Return the (X, Y) coordinate for the center point of the cell that contains the specified text.  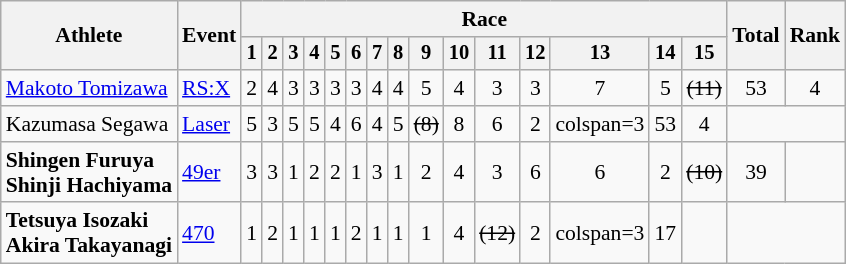
470 (209, 234)
15 (704, 54)
13 (600, 54)
Shingen FuruyaShinji Hachiyama (89, 172)
Tetsuya IsozakiAkira Takayanagi (89, 234)
Race (484, 19)
39 (756, 172)
(12) (497, 234)
(8) (426, 124)
49er (209, 172)
10 (459, 54)
Laser (209, 124)
9 (426, 54)
Athlete (89, 36)
17 (665, 234)
Event (209, 36)
14 (665, 54)
Kazumasa Segawa (89, 124)
11 (497, 54)
12 (535, 54)
RS:X (209, 88)
(10) (704, 172)
Total (756, 36)
Makoto Tomizawa (89, 88)
(11) (704, 88)
Rank (816, 36)
